Extract the [x, y] coordinate from the center of the cell holding the provided text.  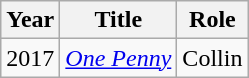
Title [118, 20]
2017 [30, 58]
One Penny [118, 58]
Year [30, 20]
Role [212, 20]
Collin [212, 58]
